Locate the cell with the specified text and output its (x, y) center coordinate. 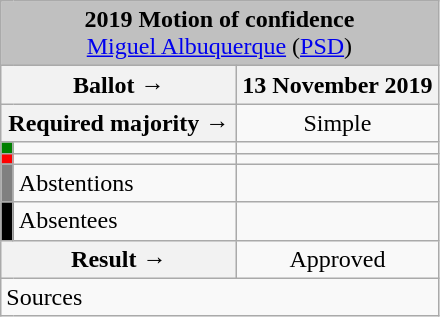
Simple (338, 123)
Sources (220, 297)
Ballot → (119, 85)
Absentees (125, 221)
Required majority → (119, 123)
13 November 2019 (338, 85)
2019 Motion of confidenceMiguel Albuquerque (PSD) (220, 34)
Approved (338, 259)
Result → (119, 259)
Abstentions (125, 183)
